Search for the cell housing the specified text and yield its [x, y] center coordinate. 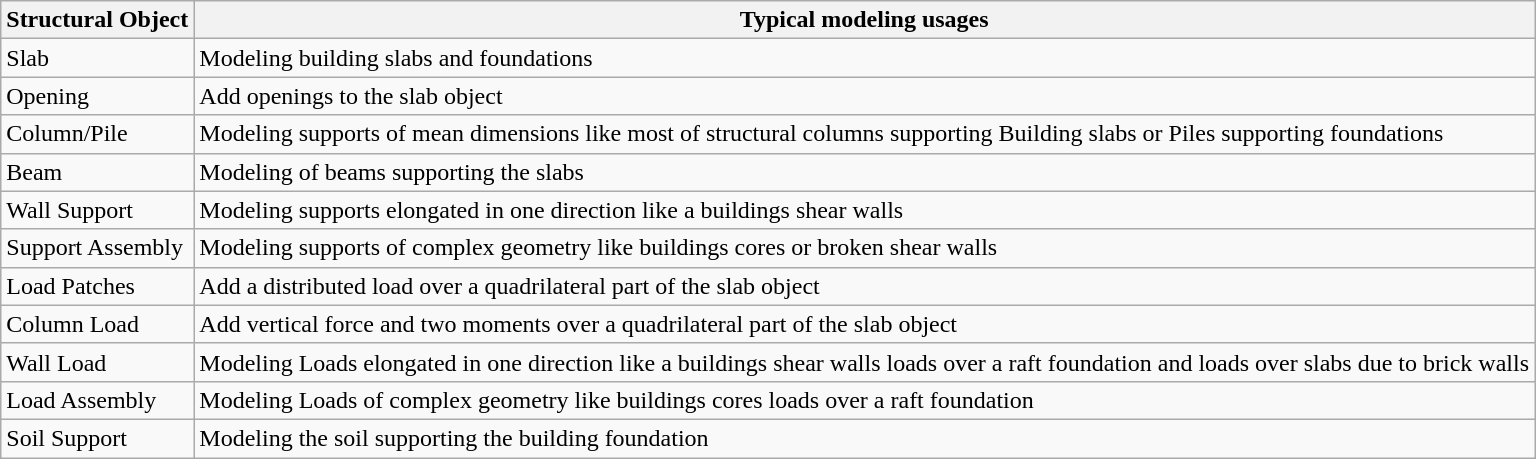
Modeling Loads of complex geometry like buildings cores loads over a raft foundation [864, 400]
Modeling supports of mean dimensions like most of structural columns supporting Building slabs or Piles supporting foundations [864, 134]
Structural Object [98, 20]
Opening [98, 96]
Beam [98, 172]
Soil Support [98, 438]
Modeling building slabs and foundations [864, 58]
Modeling of beams supporting the slabs [864, 172]
Load Patches [98, 286]
Add a distributed load over a quadrilateral part of the slab object [864, 286]
Wall Load [98, 362]
Wall Support [98, 210]
Add openings to the slab object [864, 96]
Load Assembly [98, 400]
Column/Pile [98, 134]
Slab [98, 58]
Modeling the soil supporting the building foundation [864, 438]
Modeling supports elongated in one direction like a buildings shear walls [864, 210]
Support Assembly [98, 248]
Typical modeling usages [864, 20]
Modeling supports of complex geometry like buildings cores or broken shear walls [864, 248]
Add vertical force and two moments over a quadrilateral part of the slab object [864, 324]
Modeling Loads elongated in one direction like a buildings shear walls loads over a raft foundation and loads over slabs due to brick walls [864, 362]
Column Load [98, 324]
